Return the (X, Y) coordinate for the center point of the cell that contains the specified text.  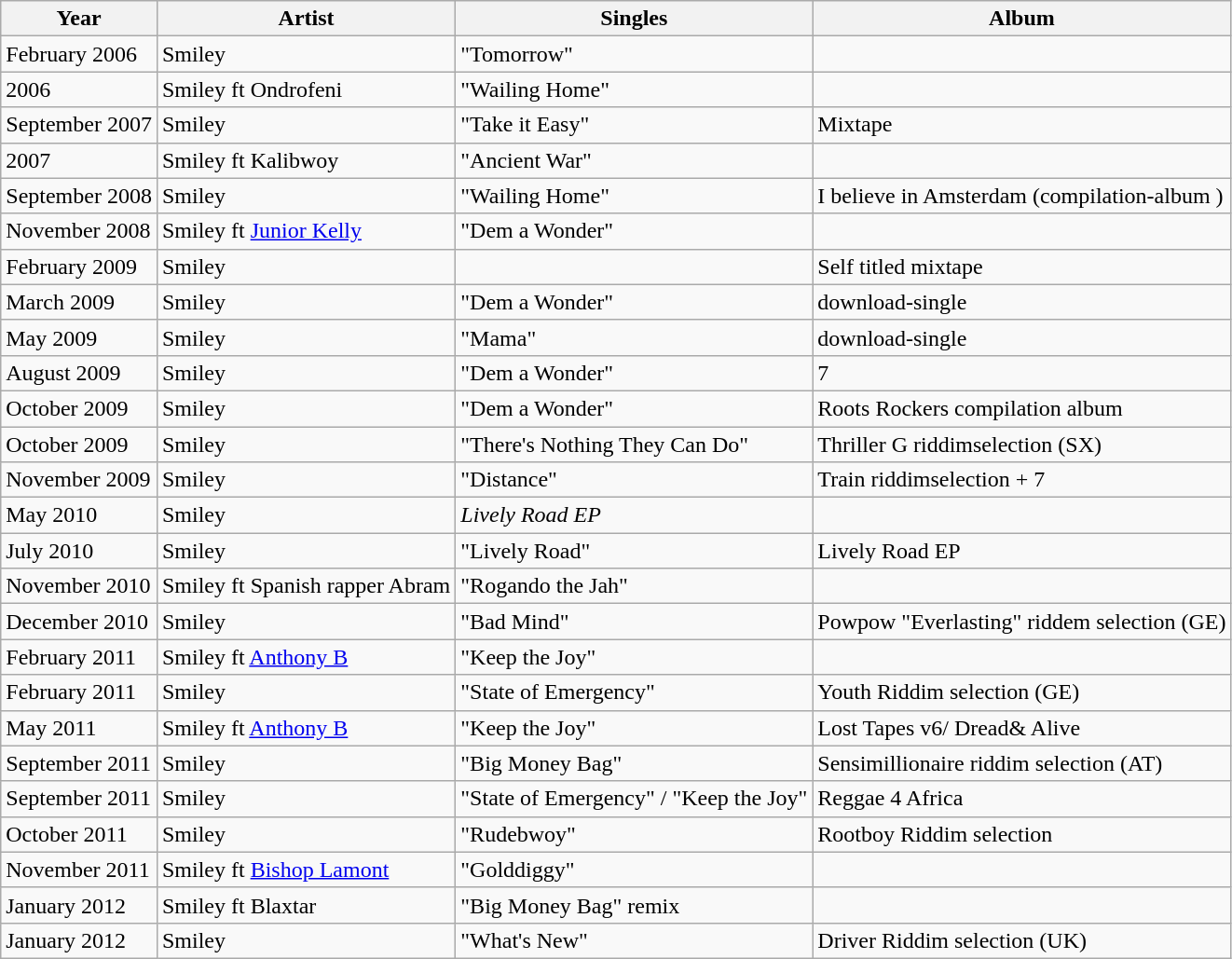
Smiley ft Spanish rapper Abram (306, 586)
Smiley ft Kalibwoy (306, 160)
Reggae 4 Africa (1021, 799)
Smiley ft Bishop Lamont (306, 870)
Roots Rockers compilation album (1021, 408)
September 2007 (79, 125)
May 2009 (79, 337)
August 2009 (79, 373)
"There's Nothing They Can Do" (634, 445)
7 (1021, 373)
Thriller G riddimselection (SX) (1021, 445)
November 2011 (79, 870)
Smiley ft Ondrofeni (306, 89)
Singles (634, 19)
"Tomorrow" (634, 54)
"Take it Easy" (634, 125)
"Distance" (634, 480)
March 2009 (79, 302)
Sensimillionaire riddim selection (AT) (1021, 763)
May 2011 (79, 728)
October 2011 (79, 834)
"What's New" (634, 940)
February 2009 (79, 267)
"Big Money Bag" (634, 763)
November 2008 (79, 231)
November 2010 (79, 586)
"Ancient War" (634, 160)
"Bad Mind" (634, 622)
Train riddimselection + 7 (1021, 480)
February 2006 (79, 54)
"Rudebwoy" (634, 834)
Mixtape (1021, 125)
"Rogando the Jah" (634, 586)
2006 (79, 89)
Album (1021, 19)
Lost Tapes v6/ Dread& Alive (1021, 728)
Youth Riddim selection (GE) (1021, 692)
"Big Money Bag" remix (634, 905)
Self titled mixtape (1021, 267)
Smiley ft Blaxtar (306, 905)
2007 (79, 160)
July 2010 (79, 551)
May 2010 (79, 515)
I believe in Amsterdam (compilation-album ) (1021, 196)
Powpow "Everlasting" riddem selection (GE) (1021, 622)
Driver Riddim selection (UK) (1021, 940)
September 2008 (79, 196)
"Golddiggy" (634, 870)
"State of Emergency" / "Keep the Joy" (634, 799)
"State of Emergency" (634, 692)
Smiley ft Junior Kelly (306, 231)
December 2010 (79, 622)
Rootboy Riddim selection (1021, 834)
November 2009 (79, 480)
"Lively Road" (634, 551)
Artist (306, 19)
Year (79, 19)
"Mama" (634, 337)
